For the text-containing cell, return its midpoint in [X, Y] coordinate format. 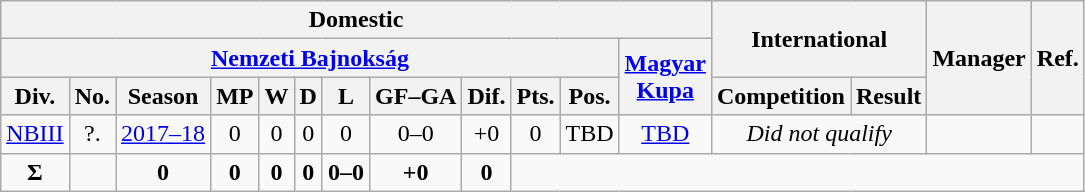
Nemzeti Bajnokság [310, 58]
MP [235, 96]
2017–18 [164, 134]
Result [888, 96]
Σ [35, 172]
Ref. [1058, 58]
International [818, 39]
D [308, 96]
NBIII [35, 134]
Manager [979, 58]
Dif. [486, 96]
Div. [35, 96]
Did not qualify [818, 134]
MagyarKupa [665, 77]
No. [92, 96]
Season [164, 96]
GF–GA [416, 96]
Domestic [356, 20]
L [346, 96]
Pos. [590, 96]
W [276, 96]
Pts. [536, 96]
?. [92, 134]
Competition [780, 96]
